Return the (X, Y) coordinate for the center point of the cell that contains the specified text.  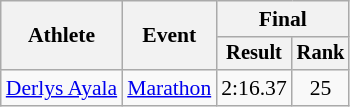
Derlys Ayala (62, 88)
Rank (321, 54)
Marathon (169, 88)
Final (282, 19)
Event (169, 36)
2:16.37 (254, 88)
Result (254, 54)
Athlete (62, 36)
25 (321, 88)
